Scan for the cell matching the given text and deliver its [X, Y] coordinate at center. 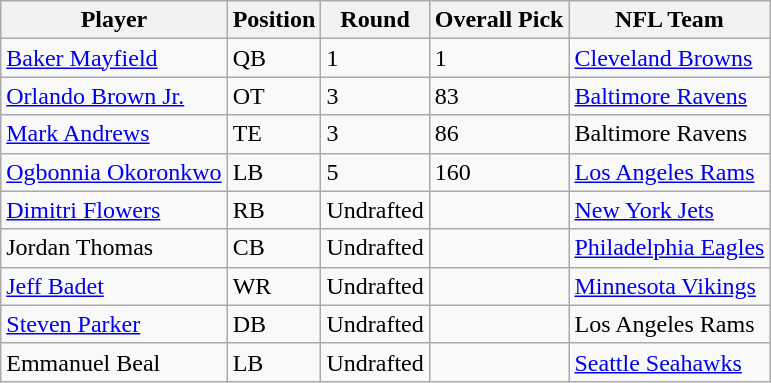
Steven Parker [114, 324]
Baker Mayfield [114, 58]
TE [274, 134]
Position [274, 20]
5 [375, 172]
Minnesota Vikings [670, 286]
86 [499, 134]
QB [274, 58]
New York Jets [670, 210]
Cleveland Browns [670, 58]
Dimitri Flowers [114, 210]
Ogbonnia Okoronkwo [114, 172]
160 [499, 172]
83 [499, 96]
Seattle Seahawks [670, 362]
Overall Pick [499, 20]
Player [114, 20]
RB [274, 210]
NFL Team [670, 20]
Philadelphia Eagles [670, 248]
Round [375, 20]
Orlando Brown Jr. [114, 96]
Jeff Badet [114, 286]
WR [274, 286]
Emmanuel Beal [114, 362]
CB [274, 248]
OT [274, 96]
Mark Andrews [114, 134]
Jordan Thomas [114, 248]
DB [274, 324]
